Capture the cell that displays the provided text and extract its [x, y] central coordinate. 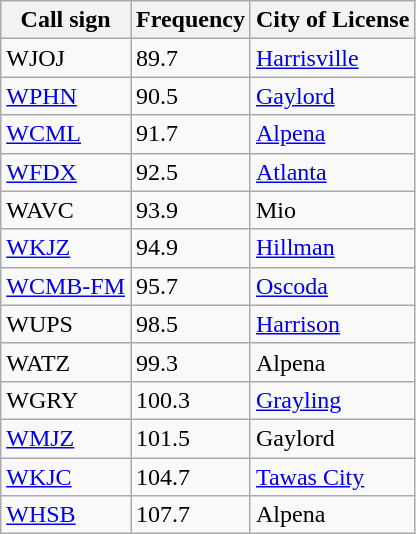
95.7 [190, 286]
89.7 [190, 58]
Call sign [66, 20]
93.9 [190, 210]
Harrison [332, 324]
101.5 [190, 438]
WJOJ [66, 58]
City of License [332, 20]
WATZ [66, 362]
94.9 [190, 248]
WAVC [66, 210]
91.7 [190, 134]
Frequency [190, 20]
98.5 [190, 324]
WCMB-FM [66, 286]
WGRY [66, 400]
WFDX [66, 172]
Grayling [332, 400]
WPHN [66, 96]
WKJC [66, 477]
WHSB [66, 515]
Oscoda [332, 286]
Tawas City [332, 477]
90.5 [190, 96]
Mio [332, 210]
WMJZ [66, 438]
92.5 [190, 172]
WCML [66, 134]
WKJZ [66, 248]
WUPS [66, 324]
104.7 [190, 477]
Atlanta [332, 172]
99.3 [190, 362]
107.7 [190, 515]
100.3 [190, 400]
Hillman [332, 248]
Harrisville [332, 58]
